From the cell containing the given text, extract its center point as (X, Y) coordinate. 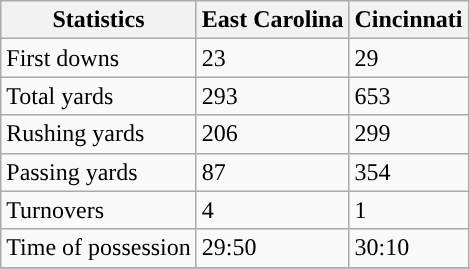
293 (272, 96)
4 (272, 210)
299 (408, 134)
653 (408, 96)
Passing yards (99, 172)
30:10 (408, 248)
87 (272, 172)
Statistics (99, 20)
23 (272, 58)
Rushing yards (99, 134)
Turnovers (99, 210)
1 (408, 210)
Time of possession (99, 248)
East Carolina (272, 20)
Total yards (99, 96)
29 (408, 58)
First downs (99, 58)
354 (408, 172)
Cincinnati (408, 20)
29:50 (272, 248)
206 (272, 134)
